Output the [X, Y] coordinate of the center of the cell containing the given text.  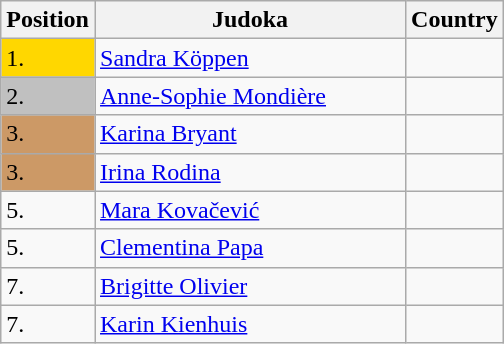
Karin Kienhuis [250, 324]
Mara Kovačević [250, 210]
Position [48, 20]
1. [48, 58]
Judoka [250, 20]
Country [455, 20]
Clementina Papa [250, 248]
Irina Rodina [250, 172]
Anne-Sophie Mondière [250, 96]
Brigitte Olivier [250, 286]
Sandra Köppen [250, 58]
Karina Bryant [250, 134]
2. [48, 96]
